Search for the cell housing the specified text and yield its (X, Y) center coordinate. 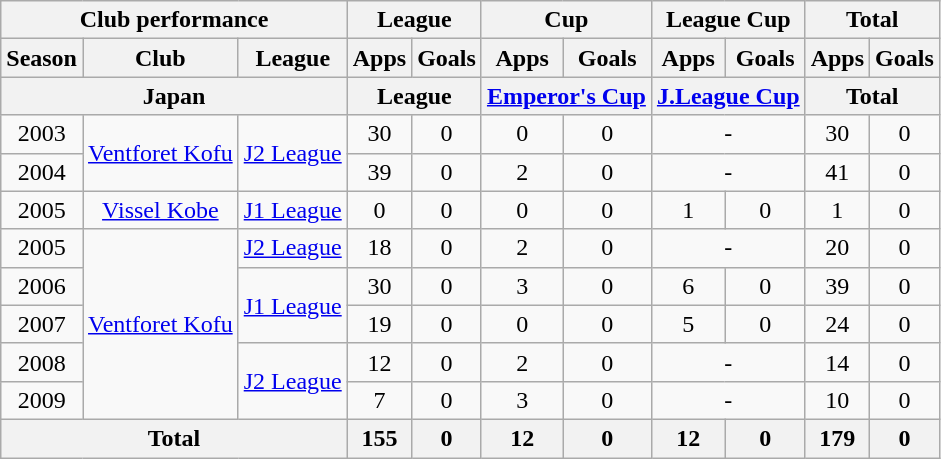
Season (42, 58)
2003 (42, 134)
League Cup (728, 20)
2007 (42, 324)
18 (379, 248)
20 (837, 248)
Vissel Kobe (160, 210)
7 (379, 400)
5 (688, 324)
2008 (42, 362)
Club (160, 58)
J.League Cup (728, 96)
2004 (42, 172)
10 (837, 400)
Emperor's Cup (566, 96)
19 (379, 324)
Japan (174, 96)
14 (837, 362)
Cup (566, 20)
2006 (42, 286)
179 (837, 438)
2009 (42, 400)
Club performance (174, 20)
155 (379, 438)
41 (837, 172)
24 (837, 324)
6 (688, 286)
